For the text-containing cell, return its midpoint in [X, Y] coordinate format. 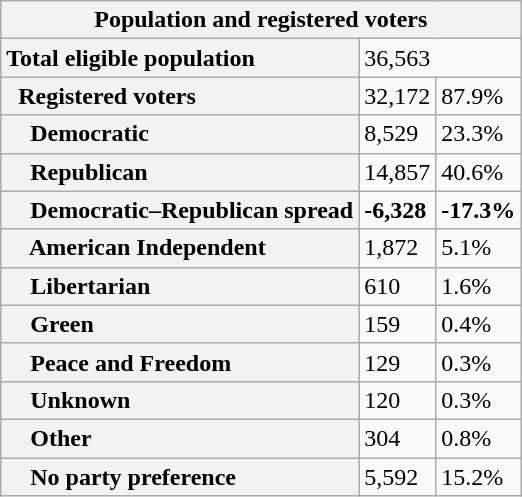
159 [398, 324]
Registered voters [180, 96]
23.3% [478, 134]
15.2% [478, 477]
Democratic–Republican spread [180, 210]
610 [398, 286]
0.4% [478, 324]
0.8% [478, 438]
Republican [180, 172]
120 [398, 400]
32,172 [398, 96]
5.1% [478, 248]
Democratic [180, 134]
87.9% [478, 96]
Libertarian [180, 286]
Unknown [180, 400]
8,529 [398, 134]
129 [398, 362]
1.6% [478, 286]
40.6% [478, 172]
304 [398, 438]
Population and registered voters [261, 20]
1,872 [398, 248]
Green [180, 324]
No party preference [180, 477]
Other [180, 438]
-17.3% [478, 210]
Peace and Freedom [180, 362]
5,592 [398, 477]
14,857 [398, 172]
American Independent [180, 248]
-6,328 [398, 210]
36,563 [440, 58]
Total eligible population [180, 58]
